Search for the cell housing the specified text and yield its [X, Y] center coordinate. 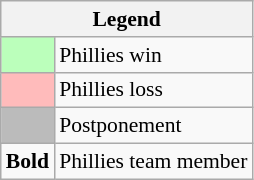
Bold [28, 162]
Phillies team member [153, 162]
Postponement [153, 126]
Phillies win [153, 55]
Legend [127, 19]
Phillies loss [153, 90]
